Detect which cell encompasses the target text, then output its [x, y] center coordinate. 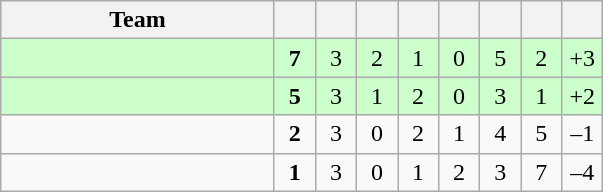
+3 [582, 58]
–1 [582, 134]
4 [500, 134]
–4 [582, 172]
Team [138, 20]
+2 [582, 96]
